Identify which cell holds the provided text, then report its [X, Y] central coordinate. 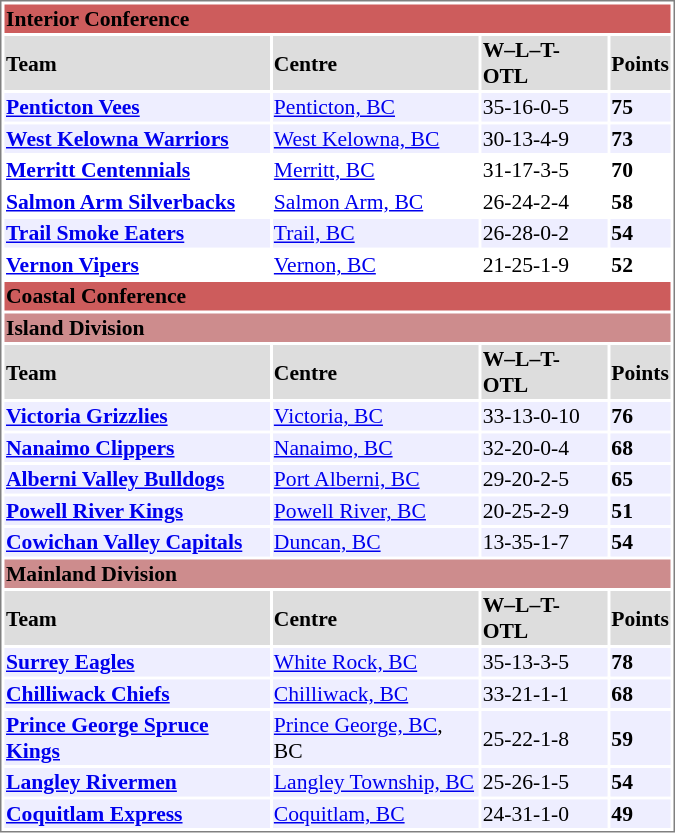
20-25-2-9 [544, 510]
58 [640, 202]
26-24-2-4 [544, 202]
Penticton, BC [375, 107]
51 [640, 510]
Interior Conference [337, 18]
49 [640, 814]
Prince George, BC, BC [375, 738]
Duncan, BC [375, 542]
Nanaimo, BC [375, 448]
33-21-1-1 [544, 694]
30-13-4-9 [544, 138]
Surrey Eagles [136, 662]
26-28-0-2 [544, 233]
Chilliwack Chiefs [136, 694]
Alberni Valley Bulldogs [136, 479]
Port Alberni, BC [375, 479]
Mainland Division [337, 574]
Trail Smoke Eaters [136, 233]
35-16-0-5 [544, 107]
Powell River, BC [375, 510]
33-13-0-10 [544, 416]
59 [640, 738]
Victoria, BC [375, 416]
Nanaimo Clippers [136, 448]
70 [640, 170]
Langley Rivermen [136, 782]
65 [640, 479]
West Kelowna, BC [375, 138]
Vernon, BC [375, 264]
Penticton Vees [136, 107]
31-17-3-5 [544, 170]
73 [640, 138]
Prince George Spruce Kings [136, 738]
13-35-1-7 [544, 542]
25-26-1-5 [544, 782]
21-25-1-9 [544, 264]
Salmon Arm, BC [375, 202]
White Rock, BC [375, 662]
Merritt Centennials [136, 170]
Merritt, BC [375, 170]
32-20-0-4 [544, 448]
76 [640, 416]
West Kelowna Warriors [136, 138]
Langley Township, BC [375, 782]
Coastal Conference [337, 296]
25-22-1-8 [544, 738]
Chilliwack, BC [375, 694]
Coquitlam Express [136, 814]
52 [640, 264]
Coquitlam, BC [375, 814]
35-13-3-5 [544, 662]
Victoria Grizzlies [136, 416]
Island Division [337, 328]
Cowichan Valley Capitals [136, 542]
Vernon Vipers [136, 264]
Salmon Arm Silverbacks [136, 202]
75 [640, 107]
29-20-2-5 [544, 479]
Powell River Kings [136, 510]
Trail, BC [375, 233]
24-31-1-0 [544, 814]
78 [640, 662]
